Pinpoint the cell where the given text exists, returning its (X, Y) midpoint coordinate. 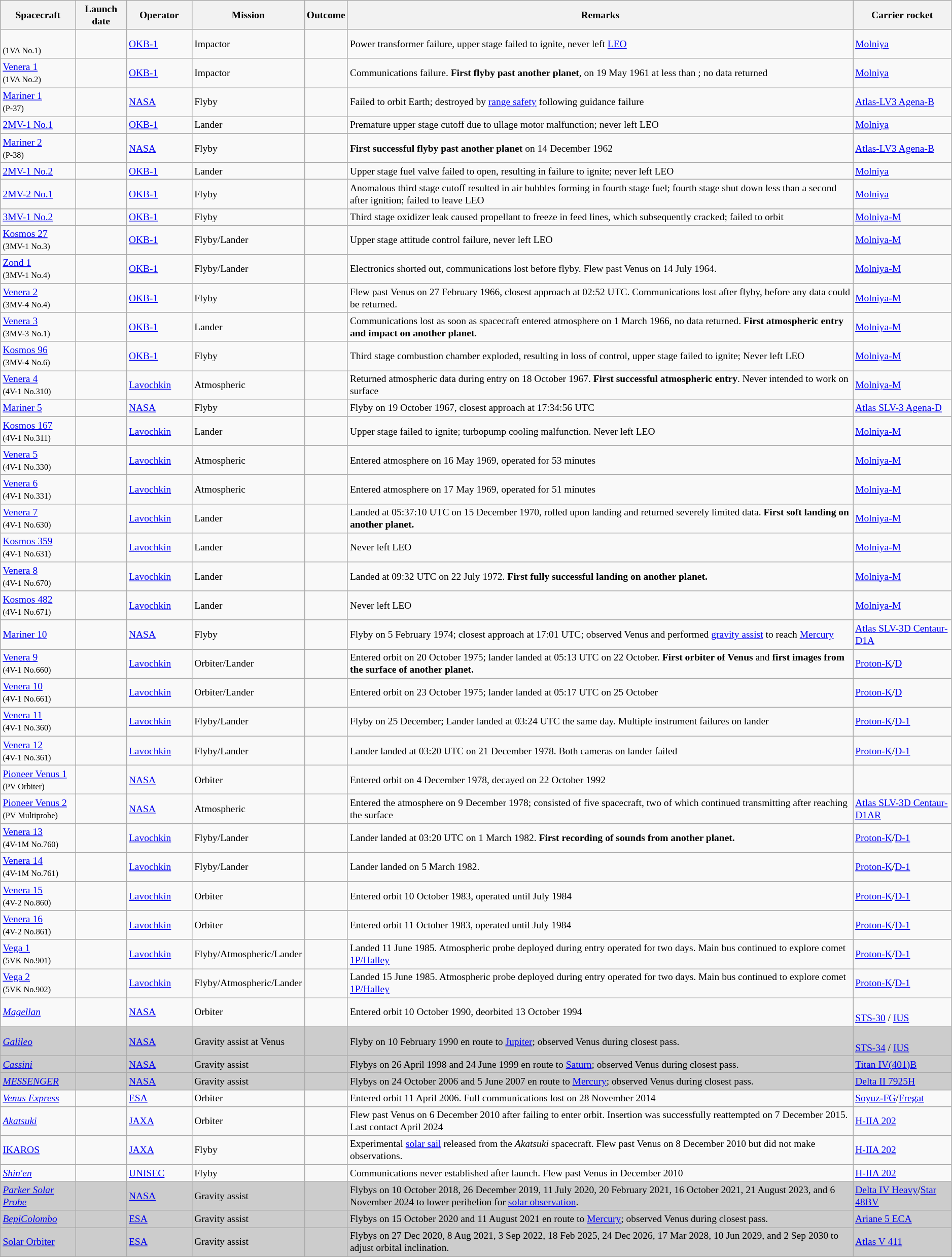
Flybys on 24 October 2006 and 5 June 2007 en route to Mercury; observed Venus during closest pass. (600, 1081)
Power transformer failure, upper stage failed to ignite, never left LEO (600, 44)
Failed to orbit Earth; destroyed by range safety following guidance failure (600, 102)
Venera 4(4V-1 No.310) (38, 386)
Atlas SLV-3 Agena-D (902, 408)
(1VA No.1) (38, 44)
Flew past Venus on 6 December 2010 after failing to enter orbit. Insertion was successfully reattempted on 7 December 2015.Last contact April 2024 (600, 1121)
Communications never established after launch. Flew past Venus in December 2010 (600, 1173)
Venera 12(4V-1 No.361) (38, 751)
Spacecraft (38, 15)
Third stage combustion chamber exploded, resulting in loss of control, upper stage failed to ignite; Never left LEO (600, 356)
Atlas SLV-3D Centaur-D1A (902, 634)
Mariner 5 (38, 408)
Venera 1(1VA No.2) (38, 73)
Solar Orbiter (38, 1242)
Kosmos 167(4V-1 No.311) (38, 431)
Flybys on 15 October 2020 and 11 August 2021 en route to Mercury; observed Venus during closest pass. (600, 1218)
Entered orbit on 23 October 1975; lander landed at 05:17 UTC on 25 October (600, 693)
3MV-1 No.2 (38, 217)
Upper stage attitude control failure, never left LEO (600, 239)
Magellan (38, 1012)
Entered orbit 11 April 2006. Full communications lost on 28 November 2014 (600, 1098)
UNISEC (159, 1173)
STS-34 / IUS (902, 1041)
Cassini (38, 1064)
Returned atmospheric data during entry on 18 October 1967. First successful atmospheric entry. Never intended to work on surface (600, 386)
Kosmos 482(4V-1 No.671) (38, 606)
Pioneer Venus 1(PV Orbiter) (38, 780)
Lander landed on 5 March 1982. (600, 866)
Vega 2(5VK No.902) (38, 983)
Atlas V 411 (902, 1242)
Mariner 10 (38, 634)
Communications lost as soon as spacecraft entered atmosphere on 1 March 1966, no data returned. First atmospheric entry and impact on another planet. (600, 327)
2MV-2 No.1 (38, 194)
Mariner 2(P-38) (38, 148)
Landed 15 June 1985. Atmospheric probe deployed during entry operated for two days. Main bus continued to explore comet 1P/Halley (600, 983)
STS-30 / IUS (902, 1012)
2MV-1 No.1 (38, 125)
Delta II 7925H (902, 1081)
Entered atmosphere on 16 May 1969, operated for 53 minutes (600, 461)
BepiColombo (38, 1218)
Entered atmosphere on 17 May 1969, operated for 51 minutes (600, 489)
Kosmos 96(3MV-4 No.6) (38, 356)
Gravity assist at Venus (249, 1041)
Launch date (101, 15)
Galileo (38, 1041)
Flyby on 25 December; Lander landed at 03:24 UTC the same day. Multiple instrument failures on lander (600, 721)
Third stage oxidizer leak caused propellant to freeze in feed lines, which subsequently cracked; failed to orbit (600, 217)
Venera 2(3MV-4 No.4) (38, 298)
Upper stage failed to ignite; turbopump cooling malfunction. Never left LEO (600, 431)
Soyuz-FG/Fregat (902, 1098)
IKAROS (38, 1150)
Electronics shorted out, communications lost before flyby. Flew past Venus on 14 July 1964. (600, 269)
Venera 14(4V-1M No.761) (38, 866)
Flyby on 5 February 1974; closest approach at 17:01 UTC; observed Venus and performed gravity assist to reach Mercury (600, 634)
Shin'en (38, 1173)
Venera 15(4V-2 No.860) (38, 896)
Entered orbit 10 October 1983, operated until July 1984 (600, 896)
Venera 7(4V-1 No.630) (38, 518)
Lander landed at 03:20 UTC on 1 March 1982. First recording of sounds from another planet. (600, 838)
Venera 9(4V-1 No.660) (38, 664)
Upper stage fuel valve failed to open, resulting in failure to ignite; never left LEO (600, 170)
Flyby on 19 October 1967, closest approach at 17:34:56 UTC (600, 408)
Titan IV(401)B (902, 1064)
Venera 5(4V-1 No.330) (38, 461)
Landed 11 June 1985. Atmospheric probe deployed during entry operated for two days. Main bus continued to explore comet 1P/Halley (600, 954)
Ariane 5 ECA (902, 1218)
Venera 6(4V-1 No.331) (38, 489)
Experimental solar sail released from the Akatsuki spacecraft. Flew past Venus on 8 December 2010 but did not make observations. (600, 1150)
Premature upper stage cutoff due to ullage motor malfunction; never left LEO (600, 125)
Venera 11(4V-1 No.360) (38, 721)
Venera 10(4V-1 No.661) (38, 693)
Kosmos 359(4V-1 No.631) (38, 547)
Outcome (326, 15)
First successful flyby past another planet on 14 December 1962 (600, 148)
Delta IV Heavy/Star 48BV (902, 1196)
Atlas SLV-3D Centaur-D1AR (902, 809)
Kosmos 27(3MV-1 No.3) (38, 239)
2MV-1 No.2 (38, 170)
Communications failure. First flyby past another planet, on 19 May 1961 at less than ; no data returned (600, 73)
Parker Solar Probe (38, 1196)
Flew past Venus on 27 February 1966, closest approach at 02:52 UTC. Communications lost after flyby, before any data could be returned. (600, 298)
Flybys on 26 April 1998 and 24 June 1999 en route to Saturn; observed Venus during closest pass. (600, 1064)
MESSENGER (38, 1081)
Venera 16(4V-2 No.861) (38, 925)
Remarks (600, 15)
Zond 1(3MV-1 No.4) (38, 269)
Entered the atmosphere on 9 December 1978; consisted of five spacecraft, two of which continued transmitting after reaching the surface (600, 809)
Venera 3(3MV-3 No.1) (38, 327)
Akatsuki (38, 1121)
Venera 13(4V-1M No.760) (38, 838)
Entered orbit 11 October 1983, operated until July 1984 (600, 925)
Entered orbit on 4 December 1978, decayed on 22 October 1992 (600, 780)
Flybys on 27 Dec 2020, 8 Aug 2021, 3 Sep 2022, 18 Feb 2025, 24 Dec 2026, 17 Mar 2028, 10 Jun 2029, and 2 Sep 2030 to adjust orbital inclination. (600, 1242)
Pioneer Venus 2(PV Multiprobe) (38, 809)
Vega 1(5VK No.901) (38, 954)
Flyby on 10 February 1990 en route to Jupiter; observed Venus during closest pass. (600, 1041)
Landed at 05:37:10 UTC on 15 December 1970, rolled upon landing and returned severely limited data. First soft landing on another planet. (600, 518)
Mariner 1(P-37) (38, 102)
Entered orbit 10 October 1990, deorbited 13 October 1994 (600, 1012)
Operator (159, 15)
Venus Express (38, 1098)
Landed at 09:32 UTC on 22 July 1972. First fully successful landing on another planet. (600, 576)
Venera 8(4V-1 No.670) (38, 576)
Mission (249, 15)
Carrier rocket (902, 15)
Lander landed at 03:20 UTC on 21 December 1978. Both cameras on lander failed (600, 751)
